Provide the [X, Y] coordinate of the cell's center where the given text is located.  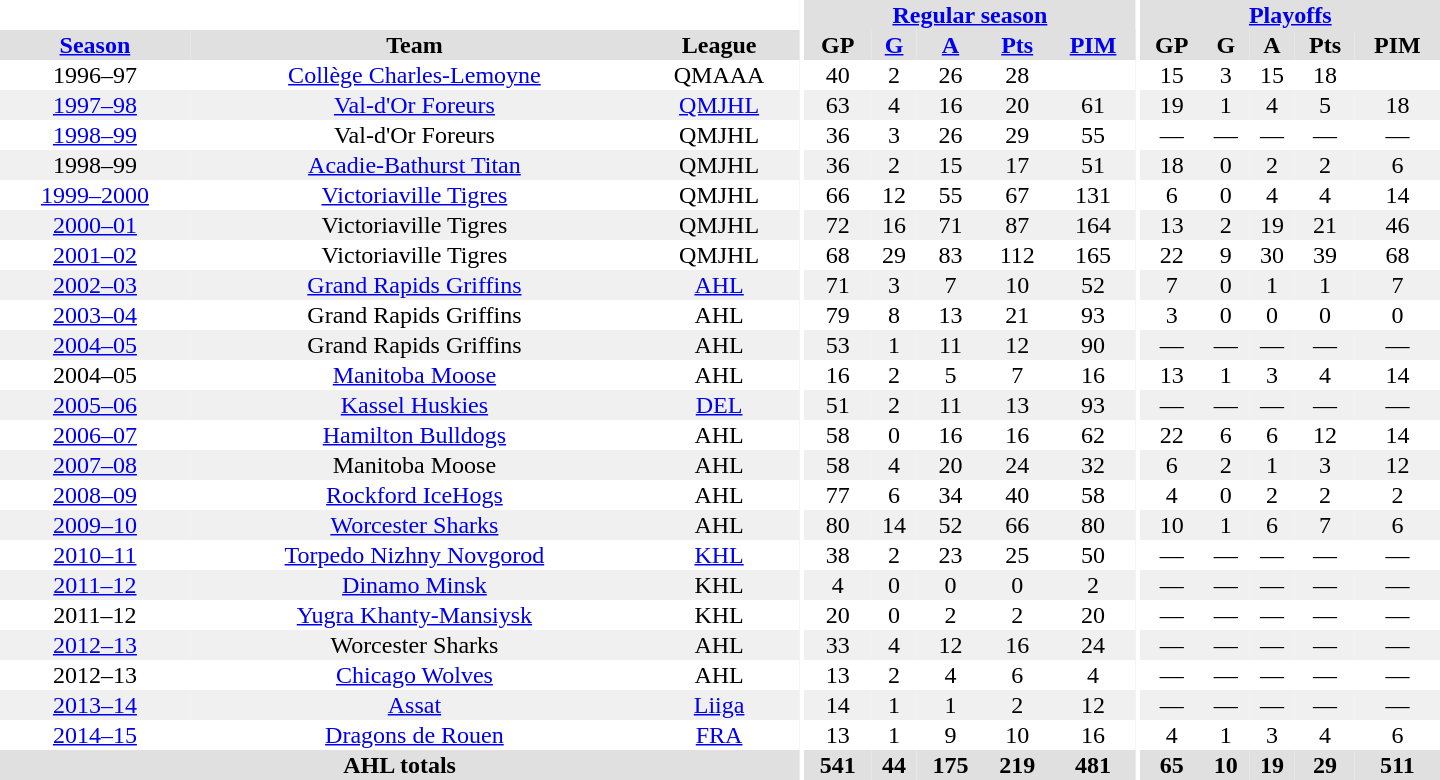
2006–07 [95, 435]
511 [1398, 765]
79 [838, 315]
League [719, 45]
175 [950, 765]
Liiga [719, 705]
481 [1094, 765]
Dinamo Minsk [414, 585]
Dragons de Rouen [414, 735]
1997–98 [95, 105]
1996–97 [95, 75]
2001–02 [95, 255]
Chicago Wolves [414, 675]
Torpedo Nizhny Novgorod [414, 555]
Season [95, 45]
61 [1094, 105]
63 [838, 105]
Yugra Khanty-Mansiysk [414, 615]
Kassel Huskies [414, 405]
2009–10 [95, 525]
QMAAA [719, 75]
Regular season [970, 15]
39 [1325, 255]
219 [1018, 765]
87 [1018, 225]
2014–15 [95, 735]
46 [1398, 225]
Playoffs [1290, 15]
165 [1094, 255]
62 [1094, 435]
38 [838, 555]
Assat [414, 705]
83 [950, 255]
53 [838, 345]
30 [1272, 255]
2003–04 [95, 315]
Team [414, 45]
2010–11 [95, 555]
Collège Charles-Lemoyne [414, 75]
28 [1018, 75]
Hamilton Bulldogs [414, 435]
34 [950, 495]
2008–09 [95, 495]
2002–03 [95, 285]
AHL totals [400, 765]
2013–14 [95, 705]
32 [1094, 465]
FRA [719, 735]
90 [1094, 345]
77 [838, 495]
112 [1018, 255]
50 [1094, 555]
DEL [719, 405]
17 [1018, 165]
541 [838, 765]
2005–06 [95, 405]
164 [1094, 225]
65 [1172, 765]
1999–2000 [95, 195]
25 [1018, 555]
33 [838, 645]
Rockford IceHogs [414, 495]
44 [894, 765]
23 [950, 555]
131 [1094, 195]
2000–01 [95, 225]
72 [838, 225]
2007–08 [95, 465]
8 [894, 315]
67 [1018, 195]
Acadie-Bathurst Titan [414, 165]
